Locate the cell with the specified text and output its (X, Y) center coordinate. 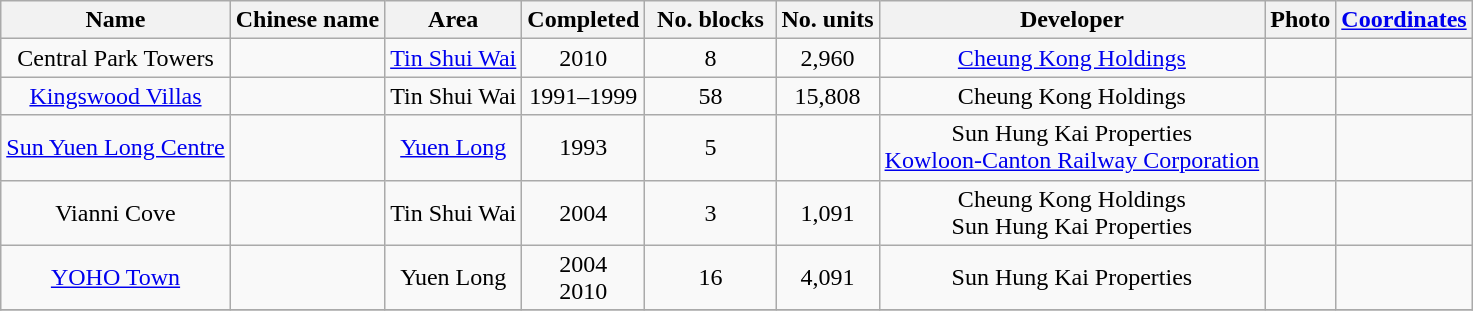
20042010 (584, 278)
1991–1999 (584, 96)
Kingswood Villas (116, 96)
58 (710, 96)
Coordinates (1404, 20)
Sun Hung Kai PropertiesKowloon-Canton Railway Corporation (1072, 148)
15,808 (828, 96)
4,091 (828, 278)
Vianni Cove (116, 212)
16 (710, 278)
2,960 (828, 58)
Chinese name (307, 20)
5 (710, 148)
Cheung Kong HoldingsSun Hung Kai Properties (1072, 212)
3 (710, 212)
1993 (584, 148)
2004 (584, 212)
Developer (1072, 20)
Name (116, 20)
Area (454, 20)
Central Park Towers (116, 58)
2010 (584, 58)
No. blocks (710, 20)
Sun Yuen Long Centre (116, 148)
No. units (828, 20)
Photo (1300, 20)
8 (710, 58)
Completed (584, 20)
1,091 (828, 212)
Sun Hung Kai Properties (1072, 278)
YOHO Town (116, 278)
